Return [x, y] of the center of cell containing provided text 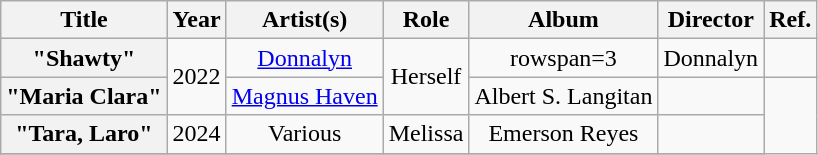
Album [564, 20]
Title [84, 20]
Albert S. Langitan [564, 96]
Herself [426, 77]
"Maria Clara" [84, 96]
Director [711, 20]
2022 [196, 77]
rowspan=3 [564, 58]
Artist(s) [304, 20]
Role [426, 20]
Magnus Haven [304, 96]
Emerson Reyes [564, 134]
"Tara, Laro" [84, 134]
Ref. [790, 20]
Melissa [426, 134]
Year [196, 20]
Various [304, 134]
"Shawty" [84, 58]
2024 [196, 134]
